Locate the cell with the specified text and output its [X, Y] center coordinate. 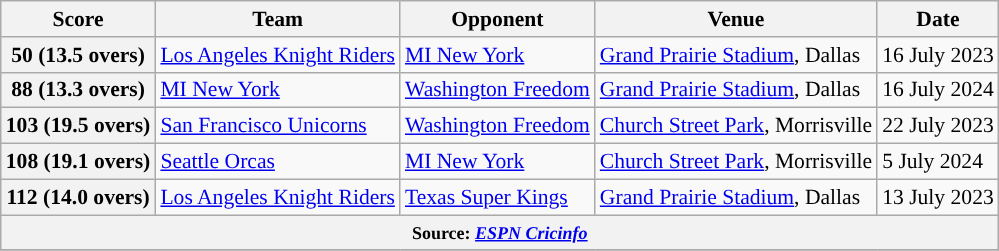
Score [78, 19]
Seattle Orcas [278, 162]
13 July 2023 [938, 197]
San Francisco Unicorns [278, 126]
112 (14.0 overs) [78, 197]
Texas Super Kings [498, 197]
Team [278, 19]
103 (19.5 overs) [78, 126]
Venue [736, 19]
50 (13.5 overs) [78, 55]
Opponent [498, 19]
108 (19.1 overs) [78, 162]
16 July 2023 [938, 55]
Date [938, 19]
Source: ESPN Cricinfo [500, 233]
5 July 2024 [938, 162]
22 July 2023 [938, 126]
16 July 2024 [938, 90]
88 (13.3 overs) [78, 90]
